Search for the cell housing the specified text and yield its [x, y] center coordinate. 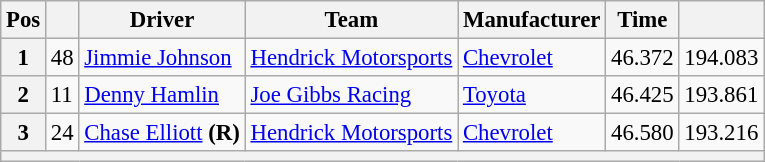
46.580 [642, 133]
Driver [162, 20]
46.372 [642, 58]
2 [24, 95]
Chase Elliott (R) [162, 133]
194.083 [722, 58]
Team [351, 20]
Denny Hamlin [162, 95]
1 [24, 58]
Time [642, 20]
46.425 [642, 95]
48 [62, 58]
Joe Gibbs Racing [351, 95]
Pos [24, 20]
11 [62, 95]
193.216 [722, 133]
3 [24, 133]
24 [62, 133]
Toyota [532, 95]
193.861 [722, 95]
Manufacturer [532, 20]
Jimmie Johnson [162, 58]
